Find where the given text appears and provide that cell's center as [x, y] coordinate. 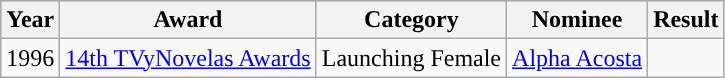
1996 [30, 58]
Year [30, 20]
Launching Female [411, 58]
Category [411, 20]
Award [188, 20]
Alpha Acosta [578, 58]
Nominee [578, 20]
Result [686, 20]
14th TVyNovelas Awards [188, 58]
